Find where the given text appears and provide that cell's center as (x, y) coordinate. 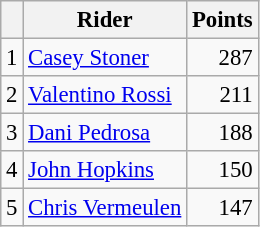
5 (12, 208)
287 (222, 58)
3 (12, 133)
John Hopkins (105, 170)
Dani Pedrosa (105, 133)
Chris Vermeulen (105, 208)
188 (222, 133)
147 (222, 208)
Points (222, 20)
150 (222, 170)
Casey Stoner (105, 58)
Rider (105, 20)
Valentino Rossi (105, 95)
4 (12, 170)
1 (12, 58)
2 (12, 95)
211 (222, 95)
